Scan for the cell matching the given text and deliver its (X, Y) coordinate at center. 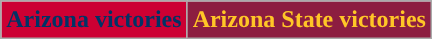
Arizona State victories (309, 20)
Arizona victories (94, 20)
